Return [x, y] of the center of cell containing provided text 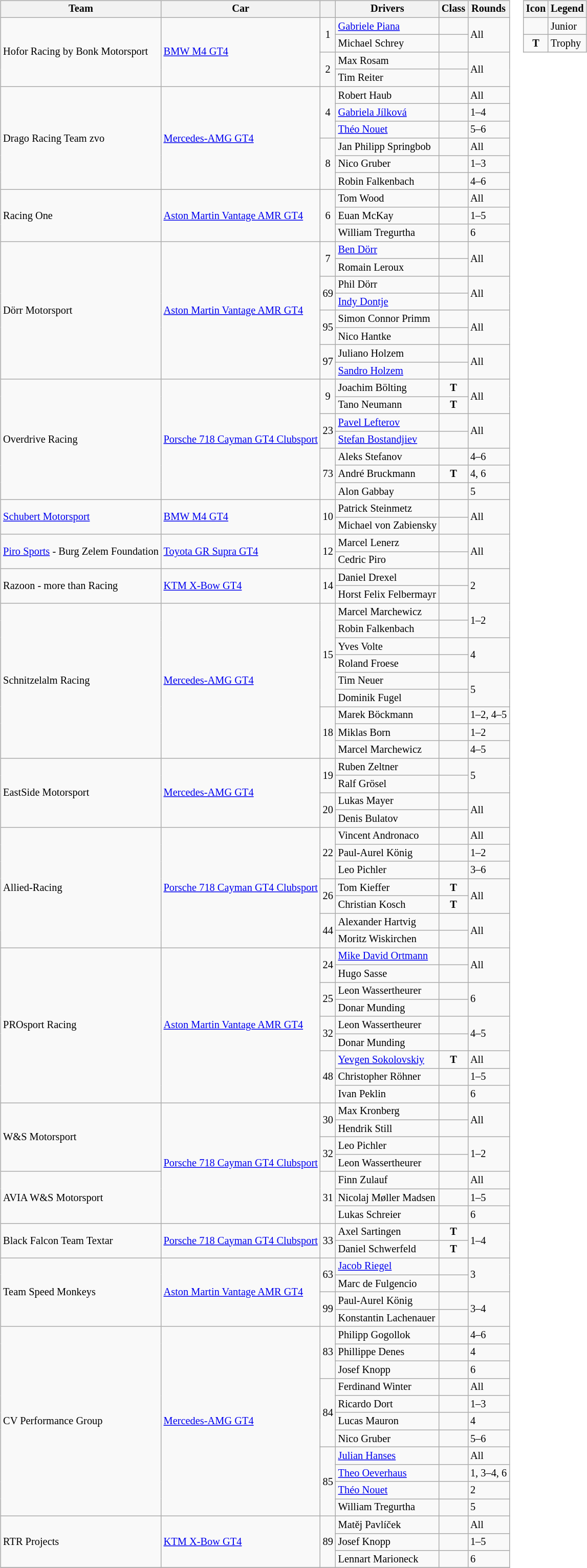
Gabriele Piana [387, 26]
Jan Philipp Springbob [387, 147]
Ruben Zeltner [387, 767]
69 [328, 293]
15 [328, 655]
Piro Sports - Burg Zelem Foundation [81, 552]
Tano Neumann [387, 405]
Marc de Fulgencio [387, 1283]
Moritz Wiskirchen [387, 939]
20 [328, 810]
Ben Dörr [387, 250]
Daniel Drexel [387, 577]
9 [328, 396]
Julian Hanses [387, 1456]
8 [328, 164]
Rounds [488, 9]
Christopher Röhner [387, 1077]
Horst Felix Felbermayr [387, 595]
AVIA W&S Motorsport [81, 1197]
Indy Dontje [387, 302]
Michael von Zabiensky [387, 526]
Sandro Holzem [387, 371]
Drivers [387, 9]
André Bruckmann [387, 474]
Aleks Stefanov [387, 457]
84 [328, 1412]
Stefan Bostandjiev [387, 440]
Marek Böckmann [387, 715]
Ivan Peklin [387, 1094]
95 [328, 328]
Icon [536, 9]
Legend [567, 9]
85 [328, 1482]
Drago Racing Team zvo [81, 138]
Schubert Motorsport [81, 517]
PROsport Racing [81, 1026]
44 [328, 930]
3 [488, 1275]
Tim Neuer [387, 681]
Simon Connor Primm [387, 319]
W&S Motorsport [81, 1137]
Euan McKay [387, 216]
23 [328, 431]
1–2, 4–5 [488, 715]
Patrick Steinmetz [387, 509]
Max Kronberg [387, 1112]
Car [241, 9]
Ricardo Dort [387, 1404]
Finn Zulauf [387, 1180]
Junior [567, 26]
Philipp Gogollok [387, 1335]
Hendrik Still [387, 1128]
EastSide Motorsport [81, 793]
Yevgen Sokolovskiy [387, 1060]
Mike David Ortmann [387, 956]
Overdrive Racing [81, 440]
Roland Froese [387, 664]
Michael Schrey [387, 43]
73 [328, 474]
1 [328, 35]
1, 3–4, 6 [488, 1473]
Jacob Riegel [387, 1267]
Alexander Hartvig [387, 922]
Yves Volte [387, 646]
25 [328, 999]
Allied-Racing [81, 887]
30 [328, 1120]
Alon Gabbay [387, 491]
97 [328, 362]
Theo Oeverhaus [387, 1473]
Max Rosam [387, 61]
Phil Dörr [387, 285]
Dörr Motorsport [81, 310]
10 [328, 517]
24 [328, 965]
Daniel Schwerfeld [387, 1249]
22 [328, 853]
Racing One [81, 216]
Hofor Racing by Bonk Motorsport [81, 52]
31 [328, 1197]
18 [328, 733]
4, 6 [488, 474]
7 [328, 259]
Nicolaj Møller Madsen [387, 1197]
Razoon - more than Racing [81, 585]
33 [328, 1240]
Nico Hantke [387, 336]
Lukas Mayer [387, 801]
Pavel Lefterov [387, 422]
Black Falcon Team Textar [81, 1240]
Gabriela Jílková [387, 113]
83 [328, 1352]
99 [328, 1309]
19 [328, 776]
Hugo Sasse [387, 973]
Dominik Fugel [387, 698]
14 [328, 585]
Juliano Holzem [387, 354]
3–4 [488, 1309]
Trophy [567, 43]
Lennart Marioneck [387, 1559]
Tim Reiter [387, 78]
Vincent Andronaco [387, 836]
Schnitzelalm Racing [81, 681]
Konstantin Lachenauer [387, 1318]
63 [328, 1275]
3–6 [488, 870]
Lucas Mauron [387, 1421]
Christian Kosch [387, 905]
Tom Wood [387, 199]
Cedric Piro [387, 560]
Marcel Lenerz [387, 543]
Joachim Bölting [387, 388]
Ralf Grösel [387, 784]
48 [328, 1077]
RTR Projects [81, 1541]
Team [81, 9]
Lukas Schreier [387, 1215]
Ferdinand Winter [387, 1387]
Matěj Pavlíček [387, 1525]
Class [453, 9]
Toyota GR Supra GT4 [241, 552]
Phillippe Denes [387, 1353]
Tom Kieffer [387, 887]
Axel Sartingen [387, 1232]
CV Performance Group [81, 1421]
26 [328, 896]
Denis Bulatov [387, 818]
12 [328, 552]
Miklas Born [387, 732]
89 [328, 1541]
Team Speed Monkeys [81, 1293]
Romain Leroux [387, 267]
Robert Haub [387, 95]
